Identify which cell holds the provided text, then report its [X, Y] central coordinate. 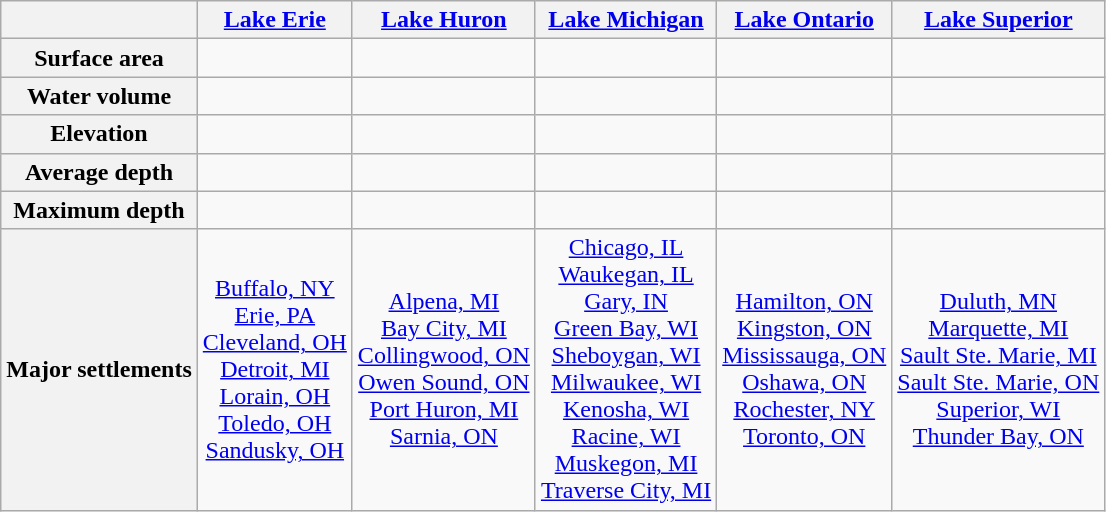
Duluth, MNMarquette, MISault Ste. Marie, MISault Ste. Marie, ONSuperior, WIThunder Bay, ON [998, 370]
Major settlements [100, 370]
Hamilton, ONKingston, ONMississauga, ONOshawa, ONRochester, NYToronto, ON [804, 370]
Water volume [100, 96]
Surface area [100, 58]
Alpena, MIBay City, MICollingwood, ONOwen Sound, ONPort Huron, MISarnia, ON [444, 370]
Average depth [100, 172]
Lake Michigan [626, 20]
Lake Ontario [804, 20]
Buffalo, NYErie, PACleveland, OHDetroit, MILorain, OHToledo, OHSandusky, OH [274, 370]
Lake Erie [274, 20]
Chicago, ILWaukegan, ILGary, INGreen Bay, WISheboygan, WIMilwaukee, WIKenosha, WIRacine, WIMuskegon, MITraverse City, MI [626, 370]
Maximum depth [100, 210]
Lake Superior [998, 20]
Elevation [100, 134]
Lake Huron [444, 20]
